From the cell containing the given text, extract its center point as (X, Y) coordinate. 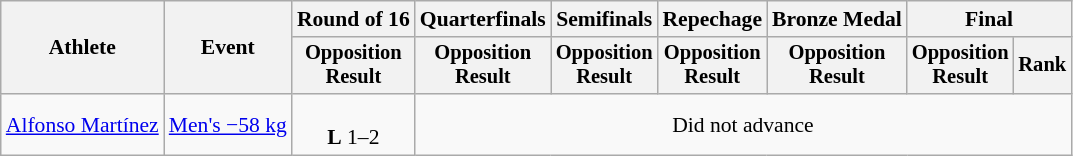
Alfonso Martínez (82, 124)
Athlete (82, 48)
Men's −58 kg (228, 124)
Quarterfinals (483, 19)
Rank (1042, 66)
Bronze Medal (837, 19)
Event (228, 48)
Final (989, 19)
Round of 16 (354, 19)
Repechage (712, 19)
Semifinals (604, 19)
Did not advance (743, 124)
L 1–2 (354, 124)
